Output the (X, Y) coordinate of the center of the cell containing the given text.  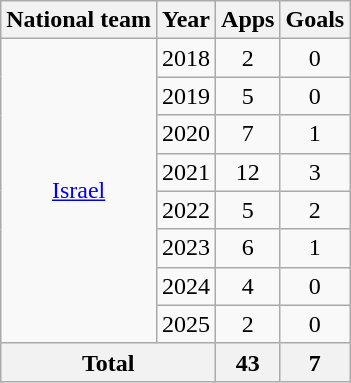
4 (248, 286)
6 (248, 248)
Total (108, 362)
12 (248, 172)
2018 (186, 58)
3 (315, 172)
2021 (186, 172)
43 (248, 362)
Year (186, 20)
Goals (315, 20)
2024 (186, 286)
2020 (186, 134)
National team (79, 20)
2025 (186, 324)
2019 (186, 96)
Apps (248, 20)
Israel (79, 191)
2022 (186, 210)
2023 (186, 248)
